Find where the given text appears and provide that cell's center as [x, y] coordinate. 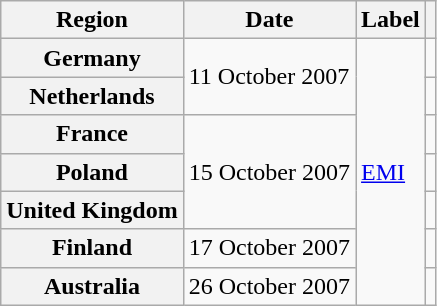
Poland [92, 172]
Date [269, 20]
Finland [92, 248]
26 October 2007 [269, 286]
15 October 2007 [269, 172]
Netherlands [92, 96]
Region [92, 20]
Label [391, 20]
Australia [92, 286]
United Kingdom [92, 210]
France [92, 134]
11 October 2007 [269, 77]
Germany [92, 58]
17 October 2007 [269, 248]
EMI [391, 172]
